Scan for the cell matching the given text and deliver its [X, Y] coordinate at center. 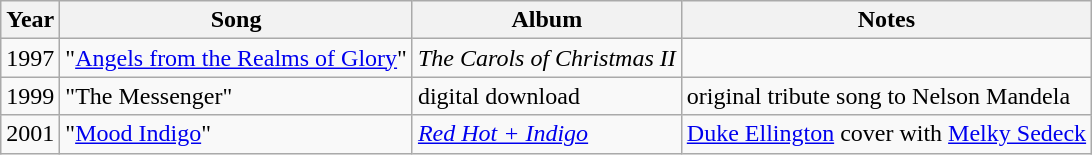
"Angels from the Realms of Glory" [236, 58]
"Mood Indigo" [236, 134]
Duke Ellington cover with Melky Sedeck [886, 134]
"The Messenger" [236, 96]
1999 [30, 96]
digital download [546, 96]
Red Hot + Indigo [546, 134]
2001 [30, 134]
Notes [886, 20]
Song [236, 20]
The Carols of Christmas II [546, 58]
original tribute song to Nelson Mandela [886, 96]
Album [546, 20]
Year [30, 20]
1997 [30, 58]
